Locate the cell with the specified text and output its [X, Y] center coordinate. 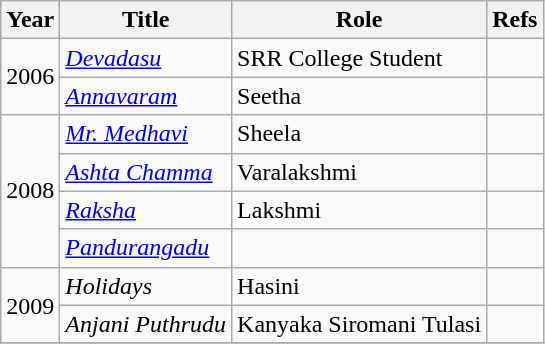
Role [360, 20]
Title [146, 20]
Anjani Puthrudu [146, 324]
Varalakshmi [360, 172]
Kanyaka Siromani Tulasi [360, 324]
Seetha [360, 96]
Devadasu [146, 58]
2006 [30, 77]
SRR College Student [360, 58]
Holidays [146, 286]
Lakshmi [360, 210]
Hasini [360, 286]
Year [30, 20]
Annavaram [146, 96]
Ashta Chamma [146, 172]
Raksha [146, 210]
2008 [30, 191]
Pandurangadu [146, 248]
Mr. Medhavi [146, 134]
Sheela [360, 134]
2009 [30, 305]
Refs [515, 20]
